Pinpoint the cell where the given text exists, returning its (x, y) midpoint coordinate. 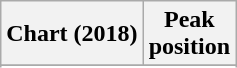
Chart (2018) (72, 34)
Peakposition (189, 34)
